Capture the cell that displays the provided text and extract its [X, Y] central coordinate. 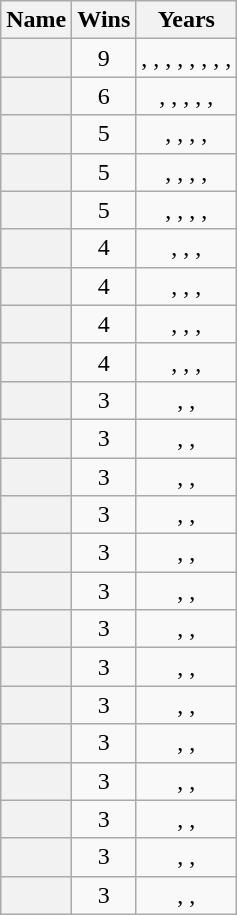
, , , , , [186, 96]
, , , , , , , , [186, 58]
9 [104, 58]
6 [104, 96]
Name [36, 20]
Years [186, 20]
Wins [104, 20]
